Extract the (x, y) coordinate from the center of the cell holding the provided text.  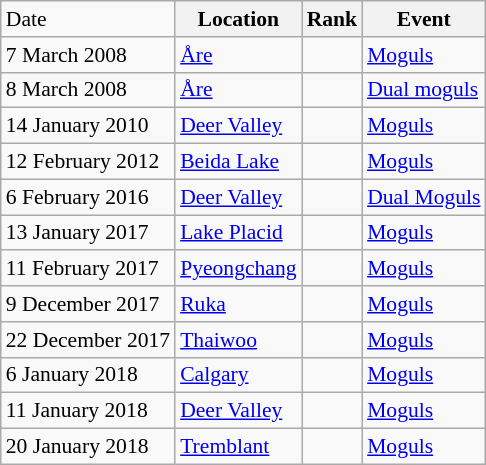
11 January 2018 (88, 411)
Calgary (238, 375)
Dual Moguls (424, 197)
20 January 2018 (88, 447)
13 January 2017 (88, 233)
Date (88, 19)
Rank (332, 19)
Pyeongchang (238, 269)
6 February 2016 (88, 197)
11 February 2017 (88, 269)
22 December 2017 (88, 340)
12 February 2012 (88, 162)
6 January 2018 (88, 375)
Beida Lake (238, 162)
9 December 2017 (88, 304)
7 March 2008 (88, 55)
Lake Placid (238, 233)
Dual moguls (424, 90)
Thaiwoo (238, 340)
14 January 2010 (88, 126)
8 March 2008 (88, 90)
Tremblant (238, 447)
Location (238, 19)
Event (424, 19)
Ruka (238, 304)
